Scan for the cell matching the given text and deliver its [X, Y] coordinate at center. 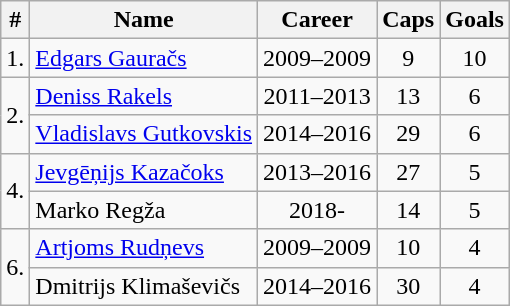
Goals [475, 20]
9 [408, 58]
2013–2016 [318, 172]
Jevgēņijs Kazačoks [144, 172]
Edgars Gauračs [144, 58]
6. [16, 267]
30 [408, 286]
Artjoms Rudņevs [144, 248]
Dmitrijs Klimaševičs [144, 286]
Vladislavs Gutkovskis [144, 134]
Caps [408, 20]
Marko Regža [144, 210]
4. [16, 191]
1. [16, 58]
Name [144, 20]
2011–2013 [318, 96]
27 [408, 172]
# [16, 20]
13 [408, 96]
29 [408, 134]
14 [408, 210]
Deniss Rakels [144, 96]
2018- [318, 210]
2. [16, 115]
Career [318, 20]
